Output the (x, y) coordinate of the center of the cell containing the given text.  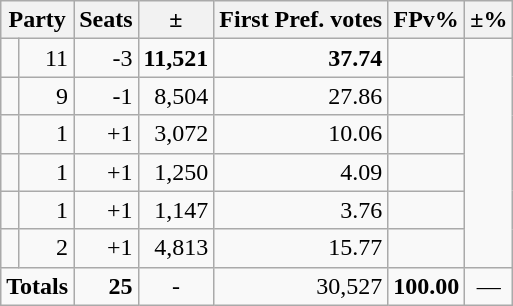
Totals (38, 286)
First Pref. votes (301, 20)
25 (106, 286)
4.09 (301, 172)
4,813 (176, 248)
9 (46, 96)
30,527 (301, 286)
11 (46, 58)
- (176, 286)
27.86 (301, 96)
2 (46, 248)
100.00 (426, 286)
— (489, 286)
37.74 (301, 58)
10.06 (301, 134)
1,147 (176, 210)
11,521 (176, 58)
1,250 (176, 172)
FPv% (426, 20)
8,504 (176, 96)
±% (489, 20)
-3 (106, 58)
Party (38, 20)
3,072 (176, 134)
Seats (106, 20)
15.77 (301, 248)
± (176, 20)
-1 (106, 96)
3.76 (301, 210)
